From the cell containing the given text, extract its center point as [X, Y] coordinate. 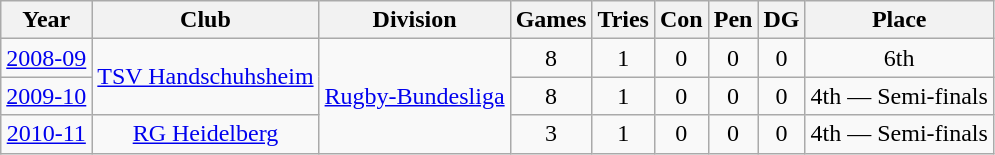
Rugby-Bundesliga [414, 96]
2008-09 [46, 58]
Pen [733, 20]
Division [414, 20]
3 [551, 134]
Place [899, 20]
Tries [624, 20]
TSV Handschuhsheim [206, 77]
Year [46, 20]
2009-10 [46, 96]
2010-11 [46, 134]
RG Heidelberg [206, 134]
Con [681, 20]
Games [551, 20]
Club [206, 20]
DG [782, 20]
6th [899, 58]
